Detect which cell encompasses the target text, then output its [x, y] center coordinate. 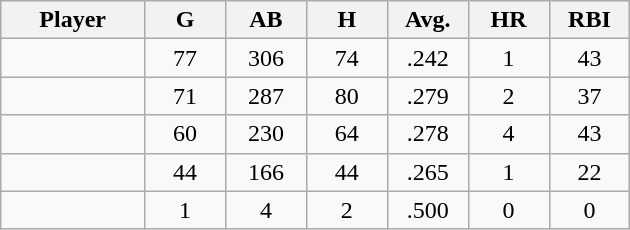
.278 [428, 134]
Player [73, 20]
74 [346, 58]
G [186, 20]
.500 [428, 210]
RBI [590, 20]
.279 [428, 96]
80 [346, 96]
.265 [428, 172]
71 [186, 96]
60 [186, 134]
HR [508, 20]
166 [266, 172]
.242 [428, 58]
306 [266, 58]
AB [266, 20]
77 [186, 58]
64 [346, 134]
Avg. [428, 20]
287 [266, 96]
37 [590, 96]
22 [590, 172]
H [346, 20]
230 [266, 134]
